From the cell containing the given text, extract its center point as (x, y) coordinate. 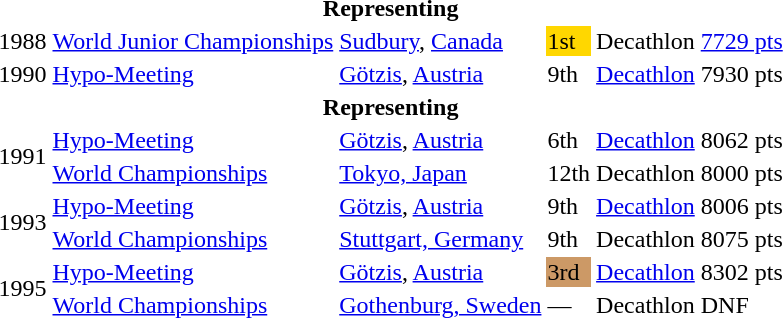
1st (569, 41)
Tokyo, Japan (440, 173)
World Junior Championships (193, 41)
Stuttgart, Germany (440, 239)
12th (569, 173)
6th (569, 140)
Sudbury, Canada (440, 41)
3rd (569, 272)
